Extract the [x, y] coordinate from the center of the cell holding the provided text.  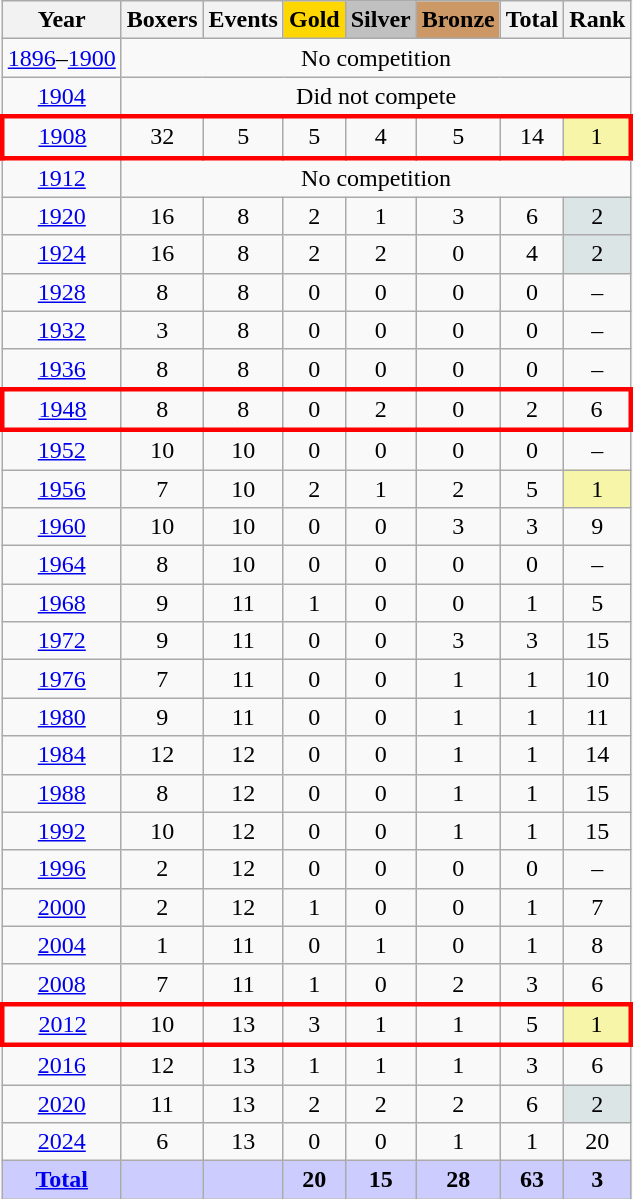
1936 [62, 369]
Year [62, 20]
2024 [62, 1142]
1948 [62, 410]
1928 [62, 292]
1896–1900 [62, 58]
1956 [62, 489]
Did not compete [376, 97]
1968 [62, 603]
Rank [598, 20]
63 [532, 1180]
Events [243, 20]
1996 [62, 869]
Bronze [458, 20]
2000 [62, 907]
1904 [62, 97]
1924 [62, 254]
2020 [62, 1103]
1908 [62, 136]
2012 [62, 1024]
1920 [62, 216]
2004 [62, 945]
1932 [62, 330]
1964 [62, 565]
1976 [62, 679]
1952 [62, 450]
Gold [314, 20]
1912 [62, 178]
Silver [380, 20]
1972 [62, 641]
2008 [62, 984]
32 [162, 136]
1984 [62, 755]
1980 [62, 717]
Boxers [162, 20]
2016 [62, 1065]
1960 [62, 527]
28 [458, 1180]
1992 [62, 831]
1988 [62, 793]
